Locate the cell with the specified text and output its [X, Y] center coordinate. 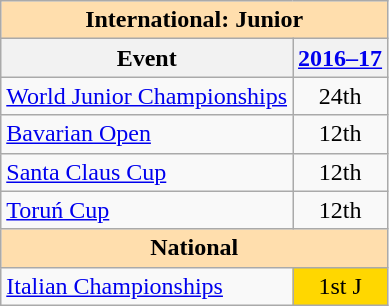
Event [147, 58]
2016–17 [340, 58]
Santa Claus Cup [147, 172]
24th [340, 96]
Italian Championships [147, 286]
International: Junior [194, 20]
Toruń Cup [147, 210]
Bavarian Open [147, 134]
1st J [340, 286]
World Junior Championships [147, 96]
National [194, 248]
